Determine the [X, Y] coordinate at the center of the cell enclosing the given text.  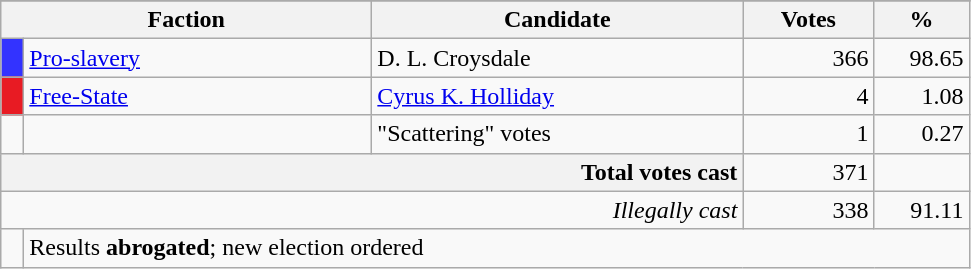
0.27 [922, 134]
1 [808, 134]
338 [808, 210]
366 [808, 58]
91.11 [922, 210]
Votes [808, 20]
D. L. Croysdale [558, 58]
Candidate [558, 20]
Free-State [198, 96]
Cyrus K. Holliday [558, 96]
"Scattering" votes [558, 134]
% [922, 20]
371 [808, 172]
98.65 [922, 58]
Illegally cast [372, 210]
4 [808, 96]
Results abrogated; new election ordered [496, 248]
Faction [186, 20]
Total votes cast [372, 172]
1.08 [922, 96]
Pro-slavery [198, 58]
